Detect which cell encompasses the target text, then output its (x, y) center coordinate. 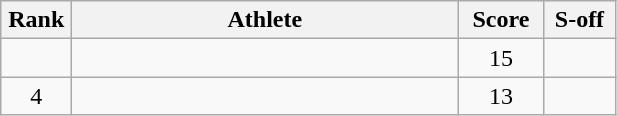
Rank (36, 20)
4 (36, 96)
15 (501, 58)
Athlete (265, 20)
13 (501, 96)
S-off (580, 20)
Score (501, 20)
